Identify which cell holds the provided text, then report its (X, Y) central coordinate. 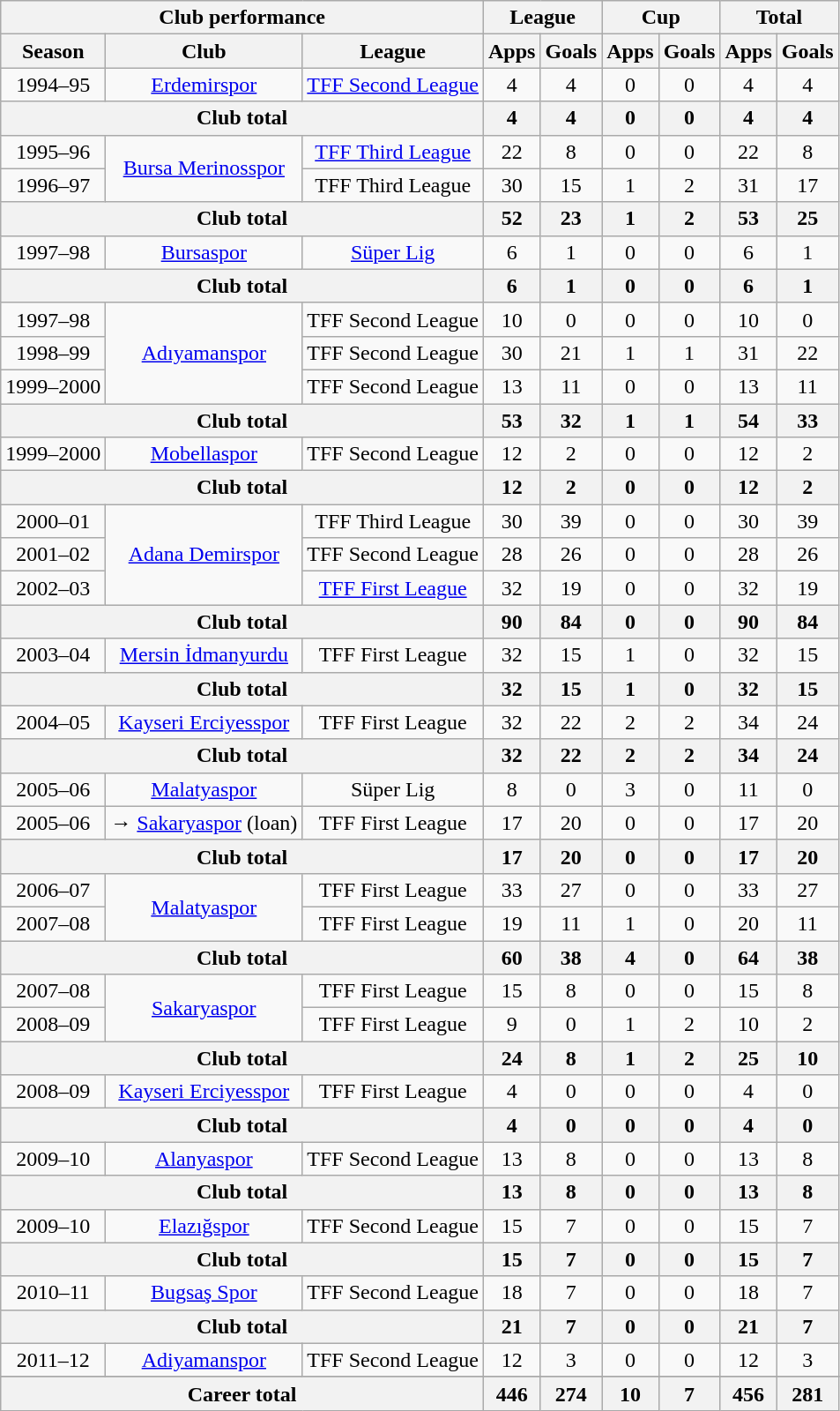
2010–11 (53, 1293)
2011–12 (53, 1360)
52 (512, 219)
60 (512, 957)
Mersin İdmanyurdu (204, 655)
9 (512, 1025)
23 (571, 219)
Bursa Merinosspor (204, 168)
281 (807, 1393)
Mobellaspor (204, 454)
456 (748, 1393)
Adıyamanspor (204, 353)
Season (53, 51)
2001–02 (53, 555)
Adana Demirspor (204, 555)
Erdemirspor (204, 85)
Bugsaş Spor (204, 1293)
→ Sakaryaspor (loan) (204, 823)
Bursaspor (204, 252)
64 (748, 957)
1996–97 (53, 185)
Total (779, 18)
Club (204, 51)
274 (571, 1393)
1995–96 (53, 152)
54 (748, 421)
Career total (242, 1393)
Adiyamanspor (204, 1360)
Club performance (242, 18)
Alanyaspor (204, 1159)
2003–04 (53, 655)
Sakaryaspor (204, 1008)
2004–05 (53, 722)
Cup (661, 18)
2006–07 (53, 890)
1998–99 (53, 353)
2002–03 (53, 588)
2000–01 (53, 521)
1994–95 (53, 85)
446 (512, 1393)
Elazığspor (204, 1226)
